Capture the cell that displays the provided text and extract its (x, y) central coordinate. 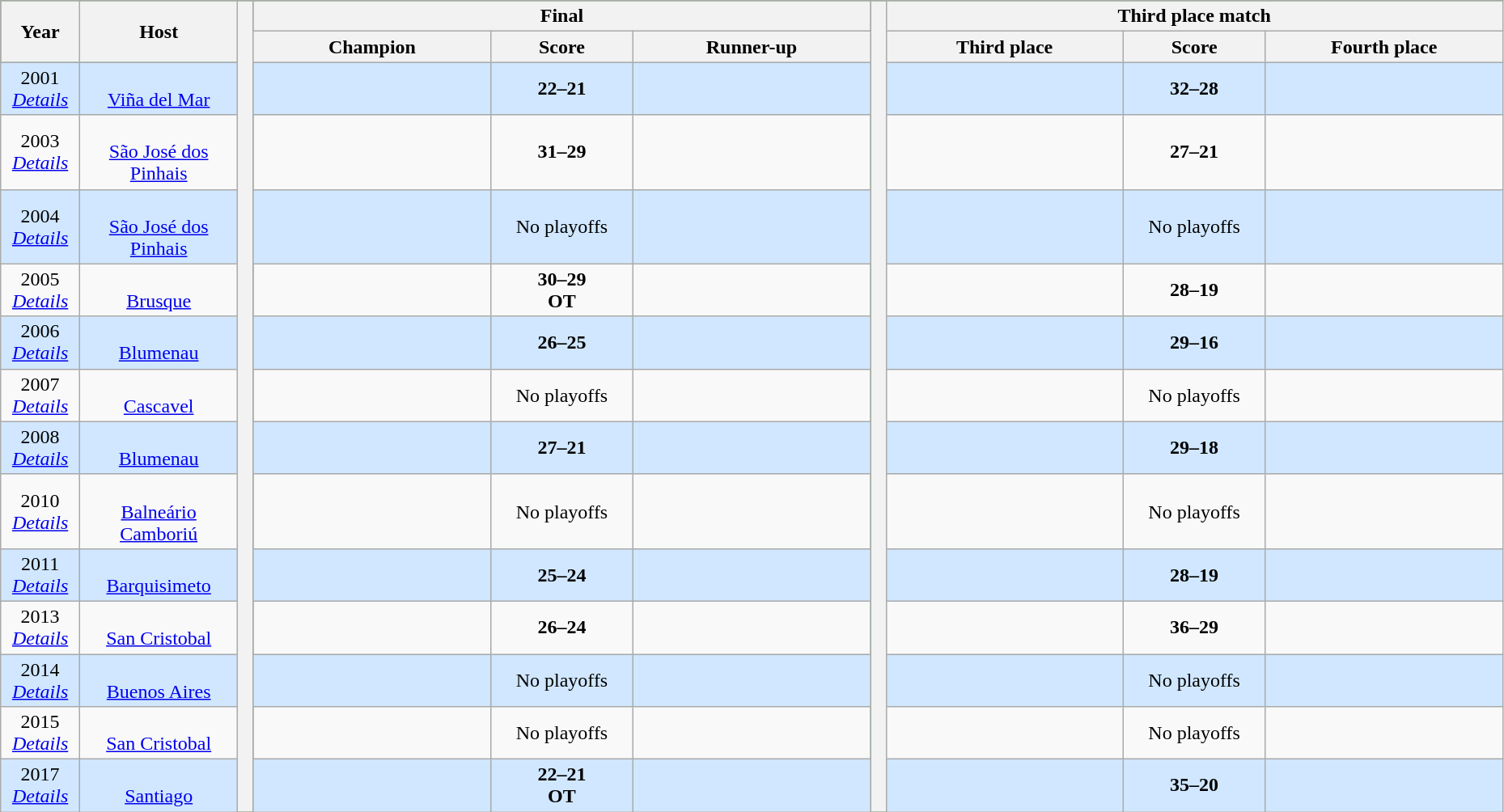
Cascavel (159, 395)
2008Details (40, 448)
2003Details (40, 152)
2011Details (40, 574)
2015Details (40, 733)
Balneário Camboriú (159, 511)
Final (561, 16)
36–29 (1194, 628)
32–28 (1194, 89)
Third place match (1194, 16)
29–16 (1194, 343)
Year (40, 32)
31–29 (562, 152)
26–24 (562, 628)
Brusque (159, 290)
2010Details (40, 511)
30–29OT (562, 290)
22–21OT (562, 786)
2006Details (40, 343)
Runner-up (751, 47)
Barquisimeto (159, 574)
25–24 (562, 574)
35–20 (1194, 786)
2014Details (40, 679)
22–21 (562, 89)
Buenos Aires (159, 679)
2004Details (40, 226)
Fourth place (1383, 47)
2013Details (40, 628)
Santiago (159, 786)
Host (159, 32)
2001Details (40, 89)
29–18 (1194, 448)
Third place (1005, 47)
26–25 (562, 343)
2017Details (40, 786)
2005Details (40, 290)
2007Details (40, 395)
Viña del Mar (159, 89)
Champion (372, 47)
